For the text-containing cell, return its midpoint in (X, Y) coordinate format. 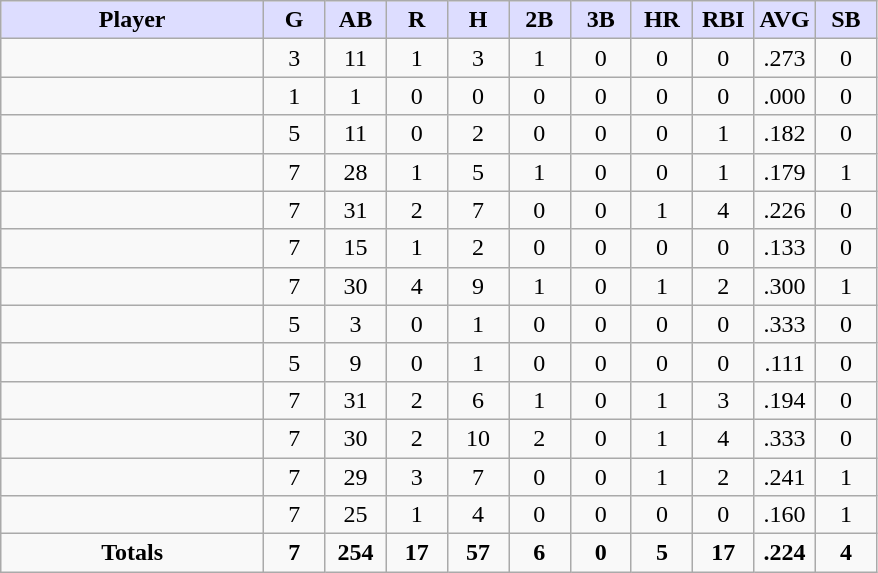
H (478, 20)
.273 (784, 58)
57 (478, 553)
29 (356, 477)
28 (356, 172)
15 (356, 248)
.224 (784, 553)
.182 (784, 134)
SB (846, 20)
.179 (784, 172)
.111 (784, 362)
AB (356, 20)
10 (478, 438)
.000 (784, 96)
Totals (132, 553)
.300 (784, 286)
254 (356, 553)
.133 (784, 248)
.241 (784, 477)
HR (662, 20)
3B (600, 20)
R (416, 20)
2B (540, 20)
.194 (784, 400)
RBI (724, 20)
.160 (784, 515)
25 (356, 515)
AVG (784, 20)
G (294, 20)
.226 (784, 210)
Player (132, 20)
